Locate the cell with the specified text and output its (X, Y) center coordinate. 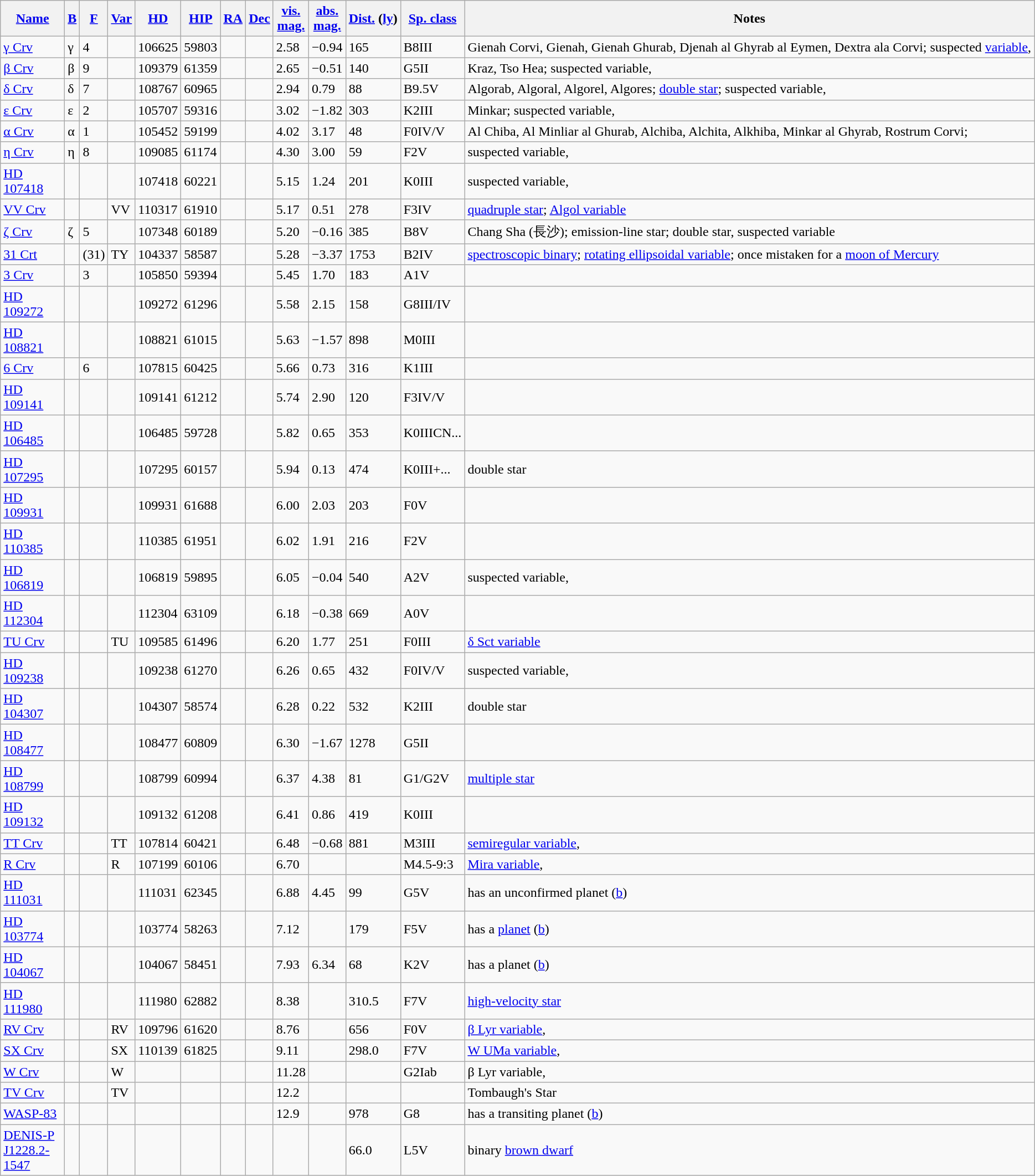
5.94 (291, 469)
59394 (200, 275)
3.02 (291, 110)
105707 (158, 110)
2.90 (328, 397)
binary brown dwarf (750, 1150)
B2IV (432, 254)
107199 (158, 864)
5.74 (291, 397)
HD 104307 (33, 707)
110385 (158, 541)
105850 (158, 275)
61620 (200, 1029)
W (122, 1072)
K2V (432, 965)
31 Crt (33, 254)
Kraz, Tso Hea; suspected variable, (750, 68)
5.66 (291, 368)
61212 (200, 397)
201 (373, 181)
66.0 (373, 1150)
M4.5-9:3 (432, 864)
SX (122, 1050)
F3IV (432, 209)
(31) (94, 254)
A1V (432, 275)
1 (94, 131)
6.70 (291, 864)
B8V (432, 232)
G5V (432, 893)
RV Crv (33, 1029)
−0.38 (328, 614)
5.45 (291, 275)
12.2 (291, 1093)
6 (94, 368)
β (72, 68)
140 (373, 68)
η Crv (33, 152)
109931 (158, 505)
3 (94, 275)
6.18 (291, 614)
107295 (158, 469)
109796 (158, 1029)
R (122, 864)
59895 (200, 577)
62882 (200, 1000)
278 (373, 209)
8.38 (291, 1000)
103774 (158, 928)
109272 (158, 304)
R Crv (33, 864)
8.76 (291, 1029)
β Crv (33, 68)
K0III+... (432, 469)
Al Chiba, Al Minliar al Ghurab, Alchiba, Alchita, Alkhiba, Minkar al Ghyrab, Rostrum Corvi; (750, 131)
61688 (200, 505)
spectroscopic binary; rotating ellipsoidal variable; once mistaken for a moon of Mercury (750, 254)
2.03 (328, 505)
4 (94, 47)
107418 (158, 181)
2.94 (291, 89)
vis.mag. (291, 19)
6 Crv (33, 368)
203 (373, 505)
5 (94, 232)
12.9 (291, 1114)
G8 (432, 1114)
59728 (200, 433)
K0IIICN... (432, 433)
HD 103774 (33, 928)
61270 (200, 670)
540 (373, 577)
B9.5V (432, 89)
η (72, 152)
109585 (158, 642)
6.37 (291, 779)
semiregular variable, (750, 843)
HD 111980 (33, 1000)
2.15 (328, 304)
B (72, 19)
ε Crv (33, 110)
1.24 (328, 181)
104067 (158, 965)
107348 (158, 232)
1.77 (328, 642)
4.45 (328, 893)
HD 108821 (33, 340)
−0.51 (328, 68)
109132 (158, 814)
ζ (72, 232)
61359 (200, 68)
251 (373, 642)
Dec (260, 19)
61015 (200, 340)
3.17 (328, 131)
TU (122, 642)
0.51 (328, 209)
HD 109141 (33, 397)
α (72, 131)
61825 (200, 1050)
68 (373, 965)
−0.68 (328, 843)
RV (122, 1029)
Algorab, Algoral, Algorel, Algores; double star; suspected variable, (750, 89)
RA (233, 19)
61951 (200, 541)
669 (373, 614)
108821 (158, 340)
60221 (200, 181)
432 (373, 670)
γ Crv (33, 47)
111031 (158, 893)
G1/G2V (432, 779)
HIP (200, 19)
6.05 (291, 577)
6.34 (328, 965)
VV (122, 209)
−3.37 (328, 254)
0.86 (328, 814)
multiple star (750, 779)
6.00 (291, 505)
2.58 (291, 47)
108799 (158, 779)
6.30 (291, 742)
881 (373, 843)
6.41 (291, 814)
HD 109272 (33, 304)
474 (373, 469)
656 (373, 1029)
M0III (432, 340)
W Crv (33, 1072)
385 (373, 232)
ε (72, 110)
60965 (200, 89)
4.30 (291, 152)
TV (122, 1093)
HD 107418 (33, 181)
G2Iab (432, 1072)
A0V (432, 614)
α Crv (33, 131)
303 (373, 110)
Tombaugh's Star (750, 1093)
G8III/IV (432, 304)
ζ Crv (33, 232)
−0.94 (328, 47)
6.48 (291, 843)
HD 109132 (33, 814)
7.12 (291, 928)
F3IV/V (432, 397)
353 (373, 433)
Chang Sha (長沙); emission-line star; double star, suspected variable (750, 232)
3 Crv (33, 275)
61296 (200, 304)
HD 104067 (33, 965)
107815 (158, 368)
216 (373, 541)
112304 (158, 614)
3.00 (328, 152)
61208 (200, 814)
2 (94, 110)
8 (94, 152)
5.82 (291, 433)
5.28 (291, 254)
108477 (158, 742)
5.17 (291, 209)
298.0 (373, 1050)
HD 112304 (33, 614)
5.58 (291, 304)
has a transiting planet (b) (750, 1114)
59316 (200, 110)
1.70 (328, 275)
61496 (200, 642)
TT Crv (33, 843)
120 (373, 397)
59 (373, 152)
HD 106819 (33, 577)
11.28 (291, 1072)
HD 108799 (33, 779)
has an unconfirmed planet (b) (750, 893)
60425 (200, 368)
TY (122, 254)
60994 (200, 779)
7 (94, 89)
9 (94, 68)
108767 (158, 89)
−0.04 (328, 577)
L5V (432, 1150)
5.15 (291, 181)
Gienah Corvi, Gienah, Gienah Ghurab, Djenah al Ghyrab al Eymen, Dextra ala Corvi; suspected variable, (750, 47)
158 (373, 304)
W UMa variable, (750, 1050)
58451 (200, 965)
106819 (158, 577)
104307 (158, 707)
104337 (158, 254)
109238 (158, 670)
63109 (200, 614)
B8III (432, 47)
δ (72, 89)
111980 (158, 1000)
532 (373, 707)
HD 108477 (33, 742)
δ Crv (33, 89)
4.38 (328, 779)
110317 (158, 209)
109379 (158, 68)
109141 (158, 397)
58587 (200, 254)
VV Crv (33, 209)
5.20 (291, 232)
106485 (158, 433)
99 (373, 893)
K1III (432, 368)
Sp. class (432, 19)
0.22 (328, 707)
110139 (158, 1050)
δ Sct variable (750, 642)
Var (122, 19)
6.02 (291, 541)
HD 109931 (33, 505)
quadruple star; Algol variable (750, 209)
60106 (200, 864)
−1.82 (328, 110)
−1.57 (328, 340)
SX Crv (33, 1050)
179 (373, 928)
Notes (750, 19)
6.26 (291, 670)
978 (373, 1114)
F (94, 19)
61910 (200, 209)
0.13 (328, 469)
2.65 (291, 68)
HD 107295 (33, 469)
HD 109238 (33, 670)
6.28 (291, 707)
high-velocity star (750, 1000)
F0III (432, 642)
5.63 (291, 340)
9.11 (291, 1050)
898 (373, 340)
0.79 (328, 89)
58263 (200, 928)
48 (373, 131)
60809 (200, 742)
M3III (432, 843)
6.20 (291, 642)
Minkar; suspected variable, (750, 110)
106625 (158, 47)
105452 (158, 131)
88 (373, 89)
Dist. (ly) (373, 19)
183 (373, 275)
81 (373, 779)
HD 106485 (33, 433)
−1.67 (328, 742)
419 (373, 814)
59803 (200, 47)
107814 (158, 843)
58574 (200, 707)
310.5 (373, 1000)
316 (373, 368)
1.91 (328, 541)
62345 (200, 893)
61174 (200, 152)
WASP-83 (33, 1114)
A2V (432, 577)
DENIS-P J1228.2-1547 (33, 1150)
7.93 (291, 965)
4.02 (291, 131)
Name (33, 19)
1278 (373, 742)
6.88 (291, 893)
60421 (200, 843)
abs.mag. (328, 19)
TT (122, 843)
60189 (200, 232)
HD 111031 (33, 893)
HD (158, 19)
Mira variable, (750, 864)
F5V (432, 928)
165 (373, 47)
TV Crv (33, 1093)
0.73 (328, 368)
109085 (158, 152)
γ (72, 47)
HD 110385 (33, 541)
TU Crv (33, 642)
60157 (200, 469)
59199 (200, 131)
1753 (373, 254)
−0.16 (328, 232)
